Pinpoint the cell where the given text exists, returning its [x, y] midpoint coordinate. 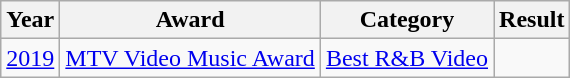
Result [532, 20]
Category [406, 20]
2019 [30, 58]
MTV Video Music Award [190, 58]
Best R&B Video [406, 58]
Year [30, 20]
Award [190, 20]
